For the text-containing cell, return its midpoint in [x, y] coordinate format. 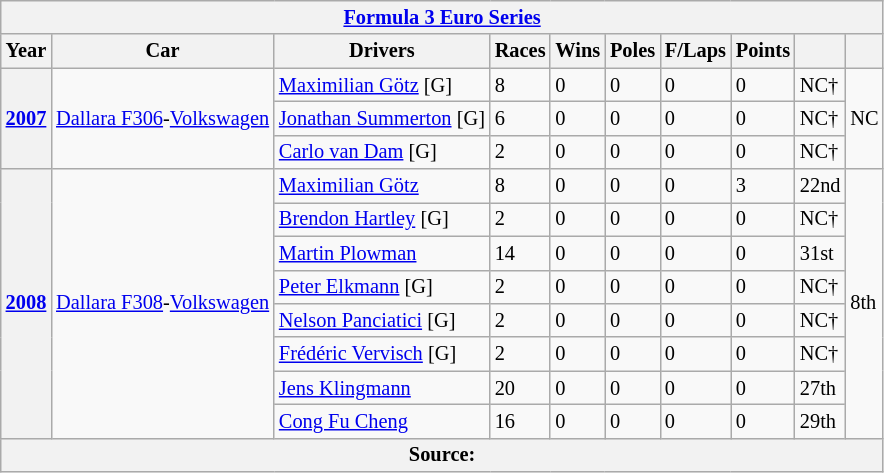
Maximilian Götz [G] [382, 85]
22nd [820, 186]
3 [763, 186]
Car [162, 51]
NC [864, 118]
Cong Fu Cheng [382, 421]
Brendon Hartley [G] [382, 219]
Dallara F306-Volkswagen [162, 118]
Poles [632, 51]
Maximilian Götz [382, 186]
Jens Klingmann [382, 388]
Peter Elkmann [G] [382, 287]
Drivers [382, 51]
F/Laps [696, 51]
Nelson Panciatici [G] [382, 320]
29th [820, 421]
31st [820, 253]
Source: [442, 455]
27th [820, 388]
16 [520, 421]
Jonathan Summerton [G] [382, 118]
Dallara F308-Volkswagen [162, 304]
Carlo van Dam [G] [382, 152]
Martin Plowman [382, 253]
Formula 3 Euro Series [442, 17]
Races [520, 51]
2008 [26, 304]
2007 [26, 118]
20 [520, 388]
Points [763, 51]
8th [864, 304]
Frédéric Vervisch [G] [382, 354]
6 [520, 118]
14 [520, 253]
Year [26, 51]
Wins [578, 51]
